Scan for the cell matching the given text and deliver its [X, Y] coordinate at center. 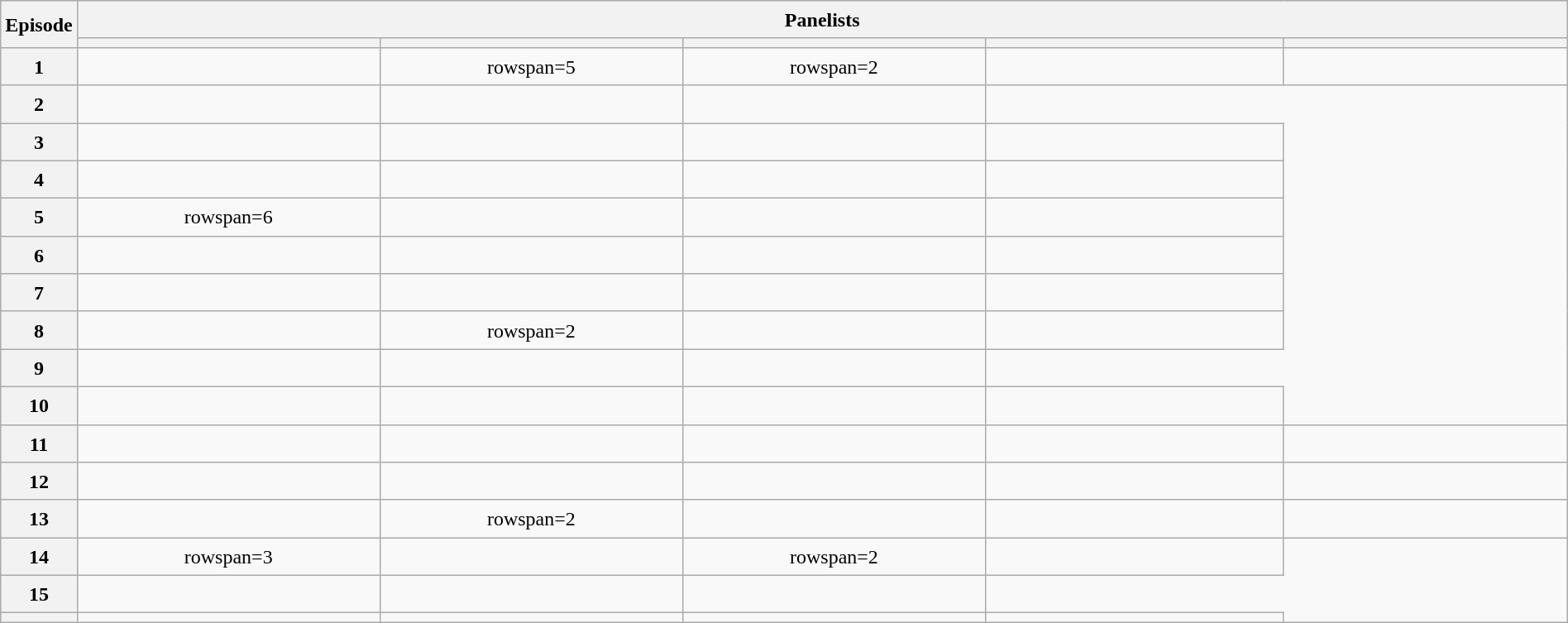
6 [39, 255]
1 [39, 66]
Episode [39, 25]
3 [39, 141]
10 [39, 405]
rowspan=3 [228, 557]
2 [39, 104]
11 [39, 443]
12 [39, 482]
7 [39, 293]
8 [39, 330]
9 [39, 368]
14 [39, 557]
15 [39, 594]
13 [39, 519]
4 [39, 180]
5 [39, 218]
rowspan=6 [228, 218]
rowspan=5 [531, 66]
Panelists [822, 20]
